Identify which cell holds the provided text, then report its (x, y) central coordinate. 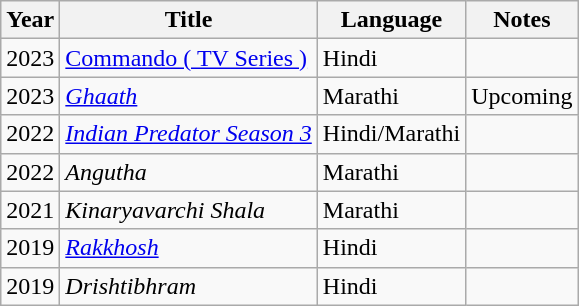
Kinaryavarchi Shala (188, 210)
Title (188, 20)
Indian Predator Season 3 (188, 134)
Commando ( TV Series ) (188, 58)
Notes (522, 20)
Rakkhosh (188, 248)
Year (30, 20)
Upcoming (522, 96)
Ghaath (188, 96)
2021 (30, 210)
Angutha (188, 172)
Language (391, 20)
Hindi/Marathi (391, 134)
Drishtibhram (188, 286)
